Output the (x, y) coordinate of the center of the cell containing the given text.  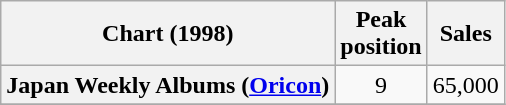
Chart (1998) (168, 34)
Peakposition (381, 34)
Sales (466, 34)
65,000 (466, 85)
9 (381, 85)
Japan Weekly Albums (Oricon) (168, 85)
